Return (X, Y) of the center of cell containing provided text 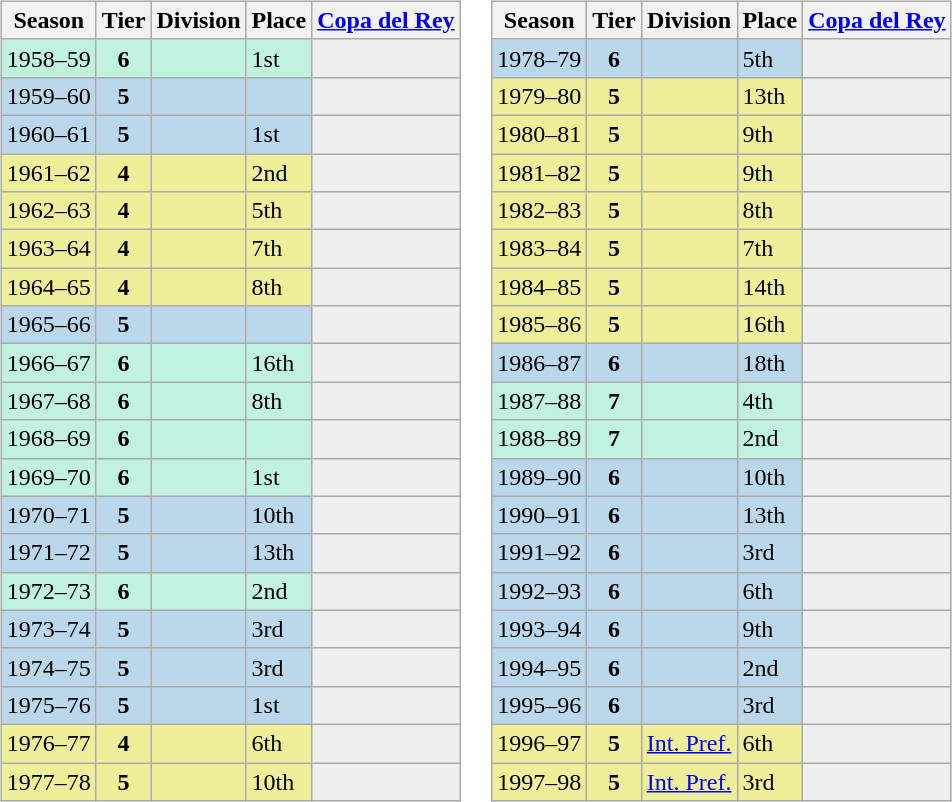
1967–68 (48, 401)
1961–62 (48, 173)
1977–78 (48, 781)
1970–71 (48, 515)
1962–63 (48, 211)
1990–91 (540, 515)
4th (770, 401)
1991–92 (540, 553)
1963–64 (48, 249)
1986–87 (540, 363)
1966–67 (48, 363)
1974–75 (48, 667)
1989–90 (540, 477)
1976–77 (48, 743)
14th (770, 287)
1960–61 (48, 134)
1980–81 (540, 134)
1983–84 (540, 249)
1965–66 (48, 325)
1987–88 (540, 401)
1969–70 (48, 477)
1975–76 (48, 705)
1993–94 (540, 629)
1997–98 (540, 781)
1982–83 (540, 211)
1992–93 (540, 591)
1979–80 (540, 96)
1958–59 (48, 58)
1995–96 (540, 705)
1972–73 (48, 591)
1981–82 (540, 173)
1996–97 (540, 743)
1988–89 (540, 439)
1985–86 (540, 325)
1964–65 (48, 287)
1984–85 (540, 287)
1971–72 (48, 553)
1994–95 (540, 667)
1973–74 (48, 629)
18th (770, 363)
1959–60 (48, 96)
1968–69 (48, 439)
1978–79 (540, 58)
